Locate the cell with the specified text and output its (x, y) center coordinate. 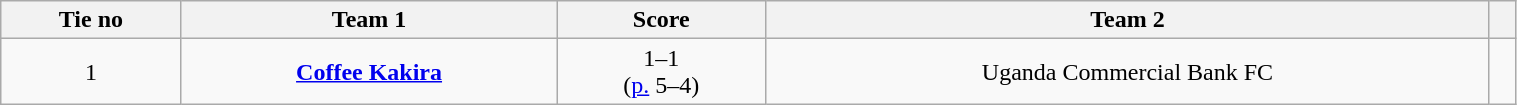
Uganda Commercial Bank FC (1127, 72)
Score (661, 20)
Tie no (91, 20)
Team 1 (369, 20)
1–1 (p. 5–4) (661, 72)
1 (91, 72)
Coffee Kakira (369, 72)
Team 2 (1127, 20)
